From the cell containing the given text, extract its center point as [X, Y] coordinate. 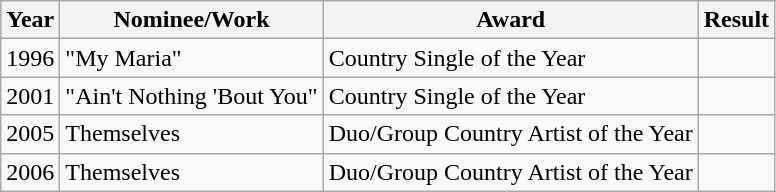
2005 [30, 134]
Award [510, 20]
Year [30, 20]
"Ain't Nothing 'Bout You" [192, 96]
2001 [30, 96]
"My Maria" [192, 58]
2006 [30, 172]
Nominee/Work [192, 20]
Result [736, 20]
1996 [30, 58]
